Extract the (x, y) coordinate from the center of the cell holding the provided text.  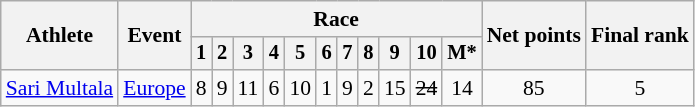
Race (336, 19)
Sari Multala (60, 88)
11 (248, 88)
Net points (534, 36)
14 (462, 88)
7 (348, 54)
3 (248, 54)
Event (154, 36)
85 (534, 88)
24 (427, 88)
Final rank (640, 36)
15 (395, 88)
Athlete (60, 36)
Europe (154, 88)
M* (462, 54)
4 (274, 54)
